Find where the given text appears and provide that cell's center as [X, Y] coordinate. 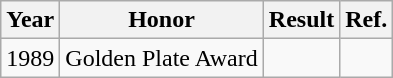
Golden Plate Award [162, 58]
Year [30, 20]
Honor [162, 20]
Result [301, 20]
1989 [30, 58]
Ref. [366, 20]
